Detect which cell encompasses the target text, then output its (x, y) center coordinate. 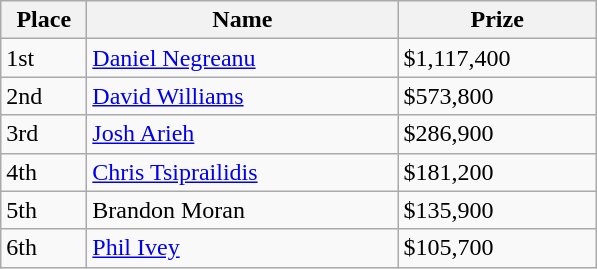
Chris Tsiprailidis (242, 172)
4th (44, 172)
$105,700 (498, 248)
$286,900 (498, 134)
1st (44, 58)
$135,900 (498, 210)
5th (44, 210)
Josh Arieh (242, 134)
3rd (44, 134)
Brandon Moran (242, 210)
David Williams (242, 96)
$181,200 (498, 172)
Name (242, 20)
Prize (498, 20)
Place (44, 20)
$573,800 (498, 96)
Daniel Negreanu (242, 58)
Phil Ivey (242, 248)
$1,117,400 (498, 58)
6th (44, 248)
2nd (44, 96)
